Determine the (x, y) coordinate at the center of the cell enclosing the given text.  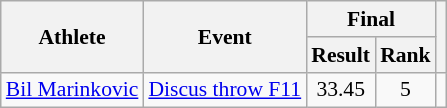
Final (370, 19)
33.45 (340, 90)
Result (340, 55)
5 (406, 90)
Discus throw F11 (224, 90)
Bil Marinkovic (72, 90)
Rank (406, 55)
Athlete (72, 36)
Event (224, 36)
